Search for the cell housing the specified text and yield its (x, y) center coordinate. 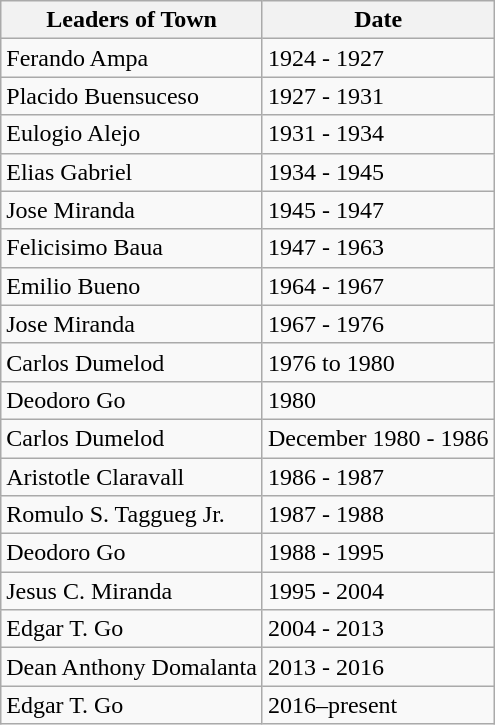
Eulogio Alejo (132, 134)
Romulo S. Taggueg Jr. (132, 515)
1995 - 2004 (378, 591)
Placido Buensuceso (132, 96)
Felicisimo Baua (132, 248)
1924 - 1927 (378, 58)
1945 - 1947 (378, 210)
1964 - 1967 (378, 286)
1980 (378, 400)
2016–present (378, 705)
December 1980 - 1986 (378, 438)
Ferando Ampa (132, 58)
2013 - 2016 (378, 667)
Date (378, 20)
1967 - 1976 (378, 324)
Elias Gabriel (132, 172)
2004 - 2013 (378, 629)
1988 - 1995 (378, 553)
1931 - 1934 (378, 134)
1987 - 1988 (378, 515)
1934 - 1945 (378, 172)
1986 - 1987 (378, 477)
1976 to 1980 (378, 362)
Jesus C. Miranda (132, 591)
Emilio Bueno (132, 286)
Leaders of Town (132, 20)
Aristotle Claravall (132, 477)
1947 - 1963 (378, 248)
Dean Anthony Domalanta (132, 667)
1927 - 1931 (378, 96)
